Return [X, Y] of the center of cell containing provided text 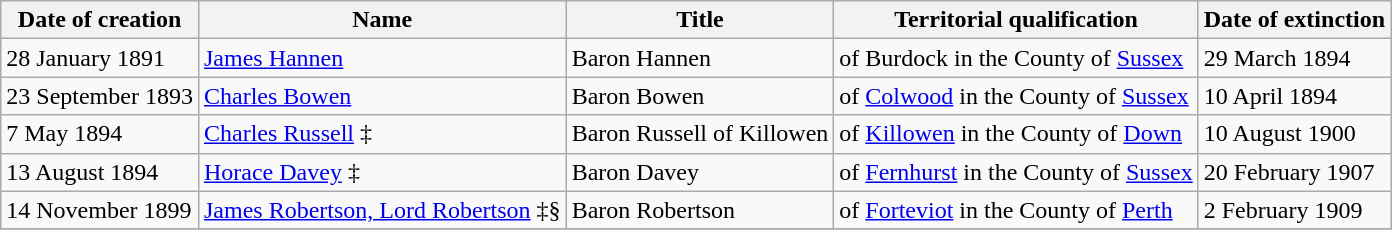
Date of extinction [1294, 20]
of Fernhurst in the County of Sussex [1016, 172]
of Burdock in the County of Sussex [1016, 58]
Baron Robertson [700, 210]
7 May 1894 [100, 134]
James Robertson, Lord Robertson ‡§ [382, 210]
Charles Russell ‡ [382, 134]
23 September 1893 [100, 96]
10 April 1894 [1294, 96]
13 August 1894 [100, 172]
28 January 1891 [100, 58]
Horace Davey ‡ [382, 172]
Date of creation [100, 20]
20 February 1907 [1294, 172]
Charles Bowen [382, 96]
of Colwood in the County of Sussex [1016, 96]
Baron Russell of Killowen [700, 134]
Baron Davey [700, 172]
James Hannen [382, 58]
Title [700, 20]
Name [382, 20]
of Killowen in the County of Down [1016, 134]
Baron Bowen [700, 96]
2 February 1909 [1294, 210]
10 August 1900 [1294, 134]
of Forteviot in the County of Perth [1016, 210]
Baron Hannen [700, 58]
29 March 1894 [1294, 58]
Territorial qualification [1016, 20]
14 November 1899 [100, 210]
